Return the [x, y] coordinate for the center point of the cell that contains the specified text.  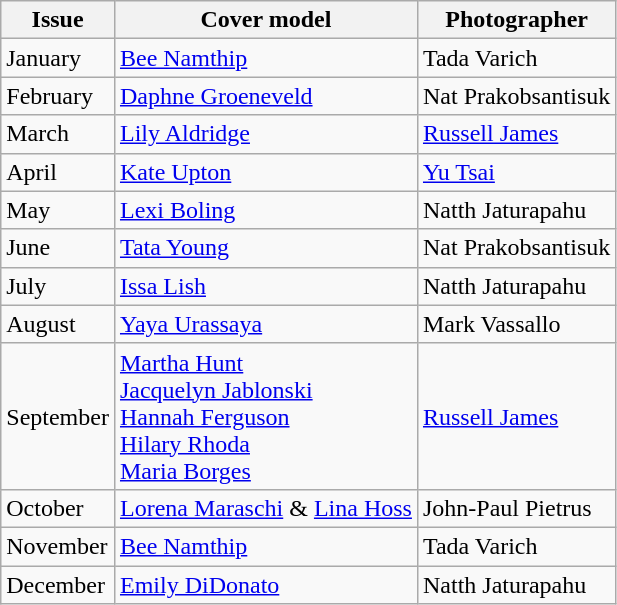
Emily DiDonato [266, 585]
Lorena Maraschi & Lina Hoss [266, 508]
July [58, 286]
Mark Vassallo [516, 324]
June [58, 248]
Lily Aldridge [266, 134]
Photographer [516, 20]
September [58, 416]
November [58, 546]
March [58, 134]
December [58, 585]
January [58, 58]
February [58, 96]
Cover model [266, 20]
Kate Upton [266, 172]
Tata Young [266, 248]
Yaya Urassaya [266, 324]
Daphne Groeneveld [266, 96]
May [58, 210]
October [58, 508]
Issa Lish [266, 286]
Martha HuntJacquelyn JablonskiHannah FergusonHilary RhodaMaria Borges [266, 416]
Lexi Boling [266, 210]
Yu Tsai [516, 172]
August [58, 324]
April [58, 172]
John-Paul Pietrus [516, 508]
Issue [58, 20]
